Locate the cell with the specified text and output its [x, y] center coordinate. 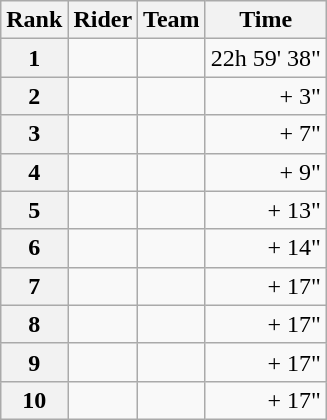
Team [172, 20]
5 [34, 210]
Time [266, 20]
22h 59' 38" [266, 58]
7 [34, 286]
10 [34, 400]
Rider [103, 20]
+ 14" [266, 248]
8 [34, 324]
2 [34, 96]
+ 3" [266, 96]
+ 7" [266, 134]
3 [34, 134]
6 [34, 248]
4 [34, 172]
Rank [34, 20]
9 [34, 362]
1 [34, 58]
+ 9" [266, 172]
+ 13" [266, 210]
